Identify which cell holds the provided text, then report its (X, Y) central coordinate. 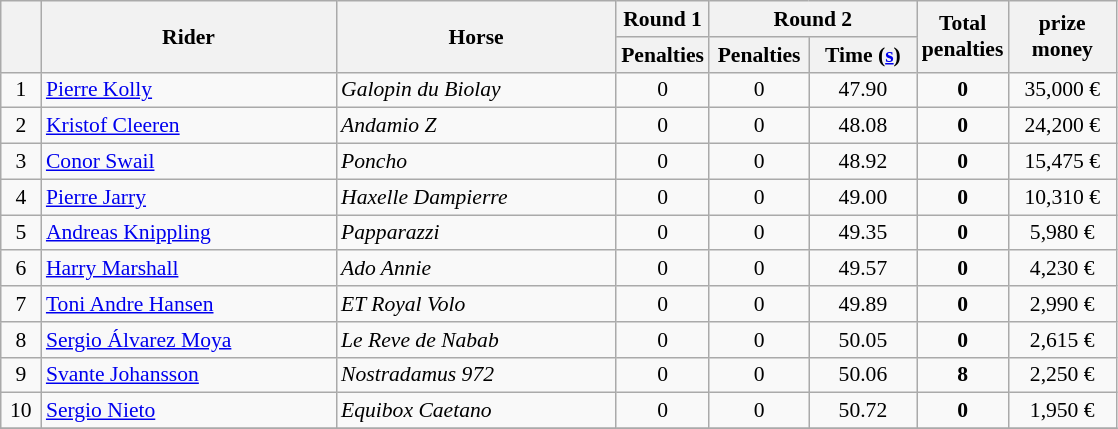
49.35 (863, 233)
49.00 (863, 197)
Andamio Z (476, 126)
Pierre Kolly (188, 90)
Sergio Álvarez Moya (188, 340)
Totalpenalties (963, 36)
Round 2 (813, 19)
35,000 € (1062, 90)
5 (21, 233)
Rider (188, 36)
2,250 € (1062, 375)
10,310 € (1062, 197)
ET Royal Volo (476, 304)
Le Reve de Nabab (476, 340)
Ado Annie (476, 269)
50.06 (863, 375)
Galopin du Biolay (476, 90)
2,615 € (1062, 340)
Toni Andre Hansen (188, 304)
48.92 (863, 162)
Pierre Jarry (188, 197)
15,475 € (1062, 162)
49.57 (863, 269)
Equibox Caetano (476, 411)
9 (21, 375)
6 (21, 269)
Round 1 (662, 19)
Svante Johansson (188, 375)
5,980 € (1062, 233)
4 (21, 197)
48.08 (863, 126)
Harry Marshall (188, 269)
2 (21, 126)
Andreas Knippling (188, 233)
3 (21, 162)
2,990 € (1062, 304)
1,950 € (1062, 411)
Kristof Cleeren (188, 126)
prizemoney (1062, 36)
Time (s) (863, 55)
49.89 (863, 304)
Sergio Nieto (188, 411)
Haxelle Dampierre (476, 197)
50.72 (863, 411)
Conor Swail (188, 162)
1 (21, 90)
47.90 (863, 90)
7 (21, 304)
Nostradamus 972 (476, 375)
4,230 € (1062, 269)
24,200 € (1062, 126)
10 (21, 411)
Poncho (476, 162)
Horse (476, 36)
50.05 (863, 340)
Papparazzi (476, 233)
